Capture the cell that displays the provided text and extract its (x, y) central coordinate. 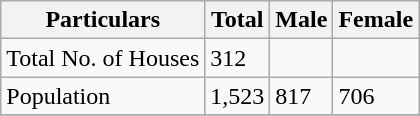
Total No. of Houses (103, 58)
Female (376, 20)
817 (302, 96)
Total (238, 20)
Male (302, 20)
706 (376, 96)
Population (103, 96)
1,523 (238, 96)
312 (238, 58)
Particulars (103, 20)
